Identify which cell holds the provided text, then report its (X, Y) central coordinate. 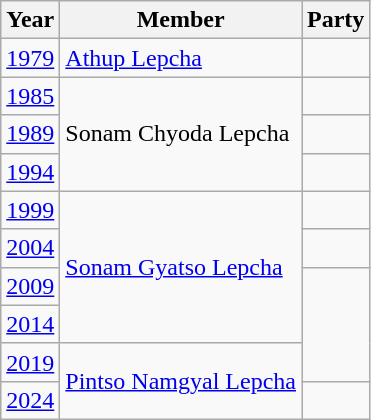
Sonam Chyoda Lepcha (181, 134)
1979 (30, 58)
1985 (30, 96)
1999 (30, 210)
Year (30, 20)
Party (336, 20)
Member (181, 20)
Sonam Gyatso Lepcha (181, 267)
Pintso Namgyal Lepcha (181, 381)
2014 (30, 324)
2009 (30, 286)
1994 (30, 172)
2024 (30, 400)
2004 (30, 248)
1989 (30, 134)
Athup Lepcha (181, 58)
2019 (30, 362)
